Search for the cell housing the specified text and yield its (x, y) center coordinate. 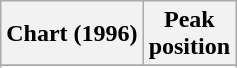
Peakposition (189, 34)
Chart (1996) (72, 34)
